Detect which cell encompasses the target text, then output its (x, y) center coordinate. 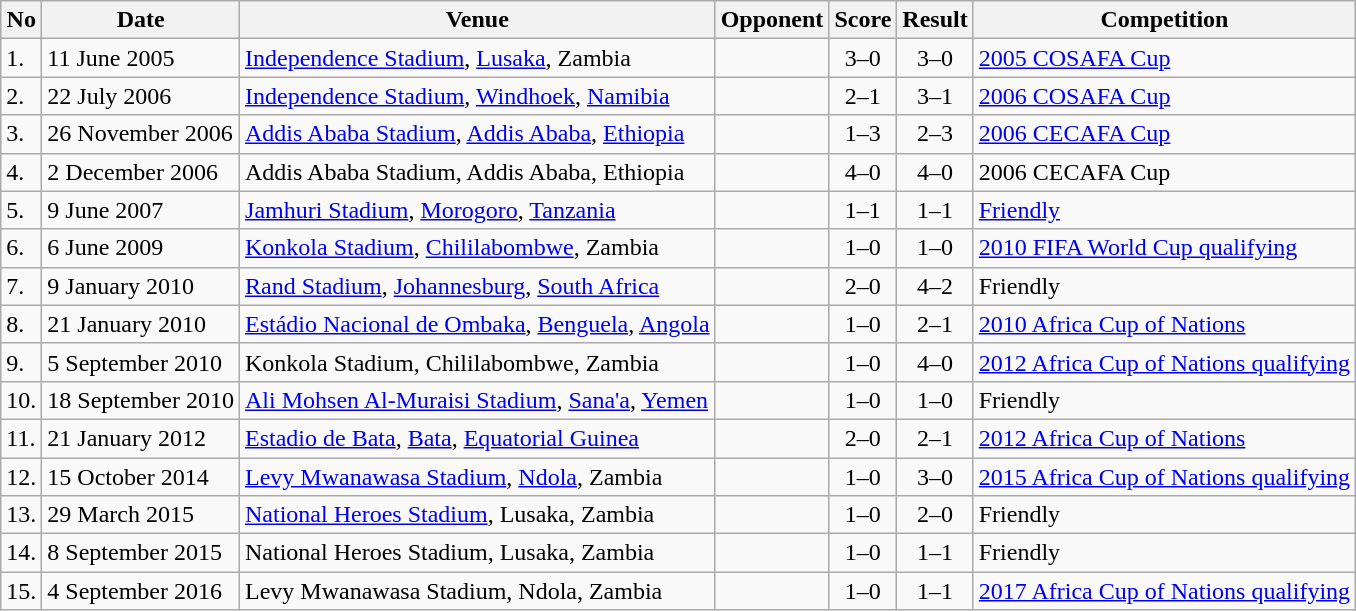
6 June 2009 (141, 248)
Rand Stadium, Johannesburg, South Africa (478, 286)
15. (22, 591)
2 December 2006 (141, 172)
No (22, 20)
Competition (1164, 20)
1–3 (863, 134)
2017 Africa Cup of Nations qualifying (1164, 591)
2010 Africa Cup of Nations (1164, 324)
22 July 2006 (141, 96)
21 January 2012 (141, 438)
2–3 (935, 134)
11. (22, 438)
Estádio Nacional de Ombaka, Benguela, Angola (478, 324)
3. (22, 134)
6. (22, 248)
9. (22, 362)
2005 COSAFA Cup (1164, 58)
2006 COSAFA Cup (1164, 96)
12. (22, 477)
Date (141, 20)
10. (22, 400)
Jamhuri Stadium, Morogoro, Tanzania (478, 210)
Independence Stadium, Windhoek, Namibia (478, 96)
4–2 (935, 286)
Ali Mohsen Al-Muraisi Stadium, Sana'a, Yemen (478, 400)
21 January 2010 (141, 324)
4 September 2016 (141, 591)
9 January 2010 (141, 286)
2010 FIFA World Cup qualifying (1164, 248)
2012 Africa Cup of Nations qualifying (1164, 362)
29 March 2015 (141, 515)
2012 Africa Cup of Nations (1164, 438)
26 November 2006 (141, 134)
9 June 2007 (141, 210)
8 September 2015 (141, 553)
2. (22, 96)
5 September 2010 (141, 362)
18 September 2010 (141, 400)
11 June 2005 (141, 58)
1. (22, 58)
2015 Africa Cup of Nations qualifying (1164, 477)
3–1 (935, 96)
4. (22, 172)
Result (935, 20)
Opponent (772, 20)
Estadio de Bata, Bata, Equatorial Guinea (478, 438)
Venue (478, 20)
14. (22, 553)
8. (22, 324)
5. (22, 210)
Score (863, 20)
7. (22, 286)
13. (22, 515)
15 October 2014 (141, 477)
Independence Stadium, Lusaka, Zambia (478, 58)
